Detect which cell encompasses the target text, then output its [X, Y] center coordinate. 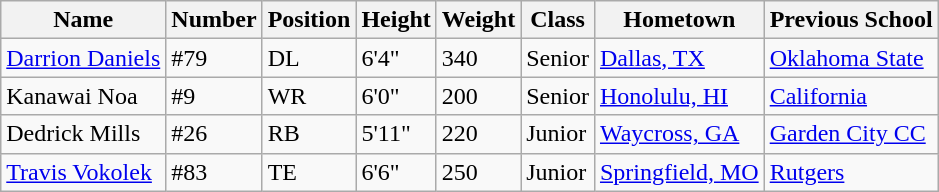
5'11" [396, 134]
Oklahoma State [851, 58]
Travis Vokolek [84, 172]
Weight [478, 20]
WR [309, 96]
Dallas, TX [679, 58]
6'4" [396, 58]
Height [396, 20]
California [851, 96]
6'0" [396, 96]
Waycross, GA [679, 134]
Name [84, 20]
Previous School [851, 20]
250 [478, 172]
DL [309, 58]
200 [478, 96]
340 [478, 58]
Honolulu, HI [679, 96]
Kanawai Noa [84, 96]
Position [309, 20]
RB [309, 134]
Garden City CC [851, 134]
Dedrick Mills [84, 134]
Hometown [679, 20]
Class [558, 20]
220 [478, 134]
Rutgers [851, 172]
#83 [214, 172]
Darrion Daniels [84, 58]
#79 [214, 58]
Number [214, 20]
TE [309, 172]
Springfield, MO [679, 172]
#26 [214, 134]
#9 [214, 96]
6'6" [396, 172]
